Scan for the cell matching the given text and deliver its [X, Y] coordinate at center. 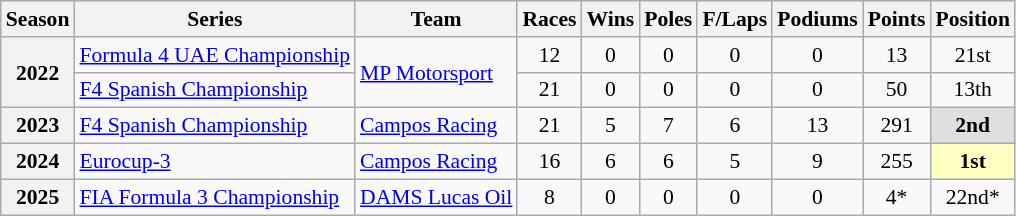
8 [549, 197]
MP Motorsport [436, 72]
Wins [611, 19]
2024 [38, 162]
22nd* [972, 197]
13th [972, 90]
16 [549, 162]
21st [972, 55]
2023 [38, 126]
Eurocup-3 [214, 162]
Series [214, 19]
2022 [38, 72]
7 [668, 126]
Formula 4 UAE Championship [214, 55]
1st [972, 162]
Races [549, 19]
FIA Formula 3 Championship [214, 197]
F/Laps [734, 19]
50 [897, 90]
Team [436, 19]
255 [897, 162]
Position [972, 19]
2nd [972, 126]
DAMS Lucas Oil [436, 197]
12 [549, 55]
9 [818, 162]
Season [38, 19]
2025 [38, 197]
291 [897, 126]
Poles [668, 19]
Podiums [818, 19]
Points [897, 19]
4* [897, 197]
